Locate the cell with the specified text and output its [x, y] center coordinate. 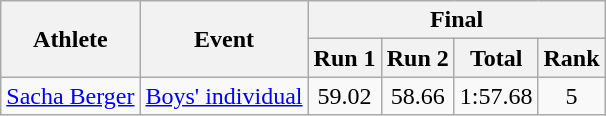
Run 2 [418, 58]
58.66 [418, 96]
Sacha Berger [70, 96]
Total [496, 58]
Athlete [70, 39]
59.02 [344, 96]
Boys' individual [224, 96]
Rank [572, 58]
5 [572, 96]
Event [224, 39]
Run 1 [344, 58]
Final [456, 20]
1:57.68 [496, 96]
